Determine the [x, y] coordinate at the center of the cell enclosing the given text.  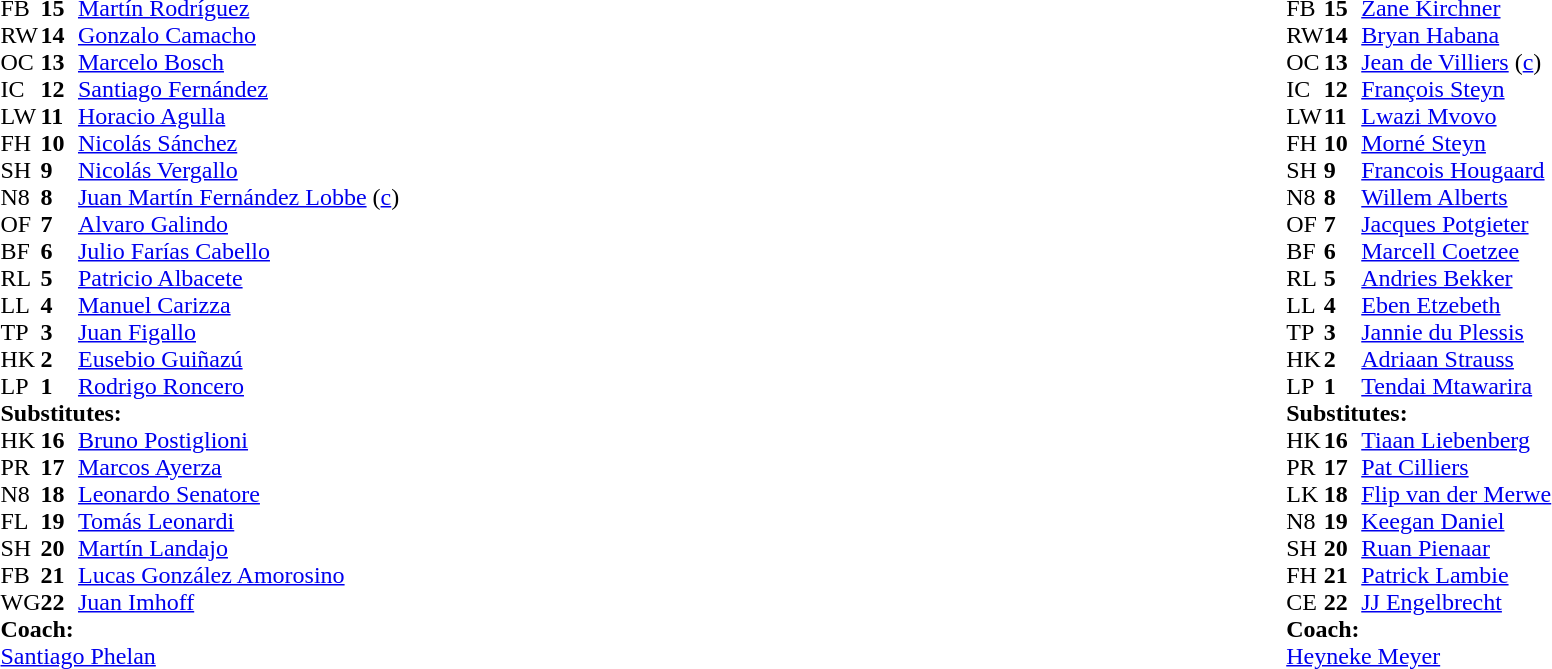
Santiago Phelan [200, 656]
Pat Cilliers [1456, 468]
Eusebio Guiñazú [238, 360]
Marcelo Bosch [238, 62]
JJ Engelbrecht [1456, 602]
WG [20, 602]
Horacio Agulla [238, 116]
Jean de Villiers (c) [1456, 62]
Ruan Pienaar [1456, 548]
Leonardo Senatore [238, 494]
LK [1305, 494]
Andries Bekker [1456, 278]
Bruno Postiglioni [238, 440]
Nicolás Sánchez [238, 144]
Keegan Daniel [1456, 522]
Alvaro Galindo [238, 224]
Manuel Carizza [238, 306]
CE [1305, 602]
Santiago Fernández [238, 90]
Patrick Lambie [1456, 576]
FL [20, 522]
Tomás Leonardi [238, 522]
Tendai Mtawarira [1456, 386]
Morné Steyn [1456, 144]
Francois Hougaard [1456, 170]
Patricio Albacete [238, 278]
François Steyn [1456, 90]
Heyneke Meyer [1418, 656]
Jacques Potgieter [1456, 224]
Juan Martín Fernández Lobbe (c) [238, 198]
Lwazi Mvovo [1456, 116]
Juan Imhoff [238, 602]
Eben Etzebeth [1456, 306]
Lucas González Amorosino [238, 576]
Rodrigo Roncero [238, 386]
Julio Farías Cabello [238, 252]
Juan Figallo [238, 332]
Jannie du Plessis [1456, 332]
Gonzalo Camacho [238, 36]
Bryan Habana [1456, 36]
FB [20, 576]
Martín Landajo [238, 548]
Flip van der Merwe [1456, 494]
Adriaan Strauss [1456, 360]
Marcell Coetzee [1456, 252]
Tiaan Liebenberg [1456, 440]
Willem Alberts [1456, 198]
Marcos Ayerza [238, 468]
Nicolás Vergallo [238, 170]
